Pinpoint the cell where the given text exists, returning its (x, y) midpoint coordinate. 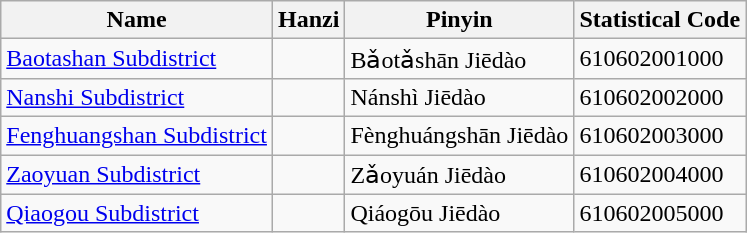
Qiáogōu Jiēdào (460, 213)
Bǎotǎshān Jiēdào (460, 59)
Fènghuángshān Jiēdào (460, 135)
610602002000 (660, 97)
610602003000 (660, 135)
Baotashan Subdistrict (137, 59)
610602005000 (660, 213)
Hanzi (308, 20)
Fenghuangshan Subdistrict (137, 135)
Nánshì Jiēdào (460, 97)
Qiaogou Subdistrict (137, 213)
Zǎoyuán Jiēdào (460, 174)
Pinyin (460, 20)
610602004000 (660, 174)
Nanshi Subdistrict (137, 97)
610602001000 (660, 59)
Zaoyuan Subdistrict (137, 174)
Name (137, 20)
Statistical Code (660, 20)
